From the cell containing the given text, extract its center point as [X, Y] coordinate. 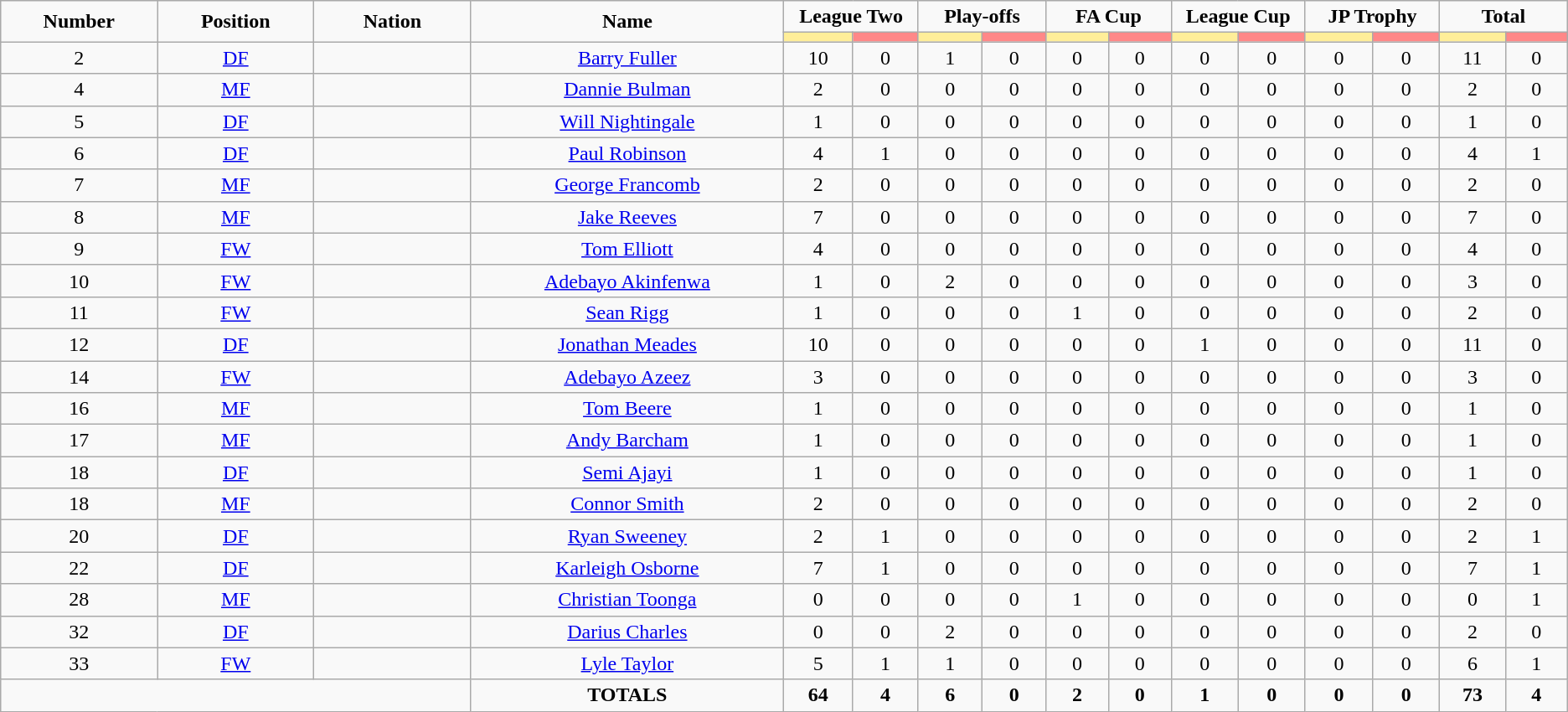
16 [79, 409]
Semi Ajayi [627, 472]
Number [79, 22]
Jake Reeves [627, 217]
League Two [851, 17]
Tom Elliott [627, 249]
Name [627, 22]
Total [1504, 17]
JP Trophy [1372, 17]
Ryan Sweeney [627, 536]
Adebayo Azeez [627, 376]
20 [79, 536]
Connor Smith [627, 504]
FA Cup [1109, 17]
12 [79, 344]
Lyle Taylor [627, 663]
Dannie Bulman [627, 90]
TOTALS [627, 695]
22 [79, 568]
Paul Robinson [627, 153]
Karleigh Osborne [627, 568]
73 [1473, 695]
Will Nightingale [627, 121]
George Francomb [627, 185]
Jonathan Meades [627, 344]
Darius Charles [627, 632]
Andy Barcham [627, 441]
14 [79, 376]
Barry Fuller [627, 58]
64 [818, 695]
Tom Beere [627, 409]
8 [79, 217]
Position [236, 22]
Christian Toonga [627, 600]
League Cup [1238, 17]
Play-offs [982, 17]
17 [79, 441]
Sean Rigg [627, 312]
33 [79, 663]
Adebayo Akinfenwa [627, 281]
28 [79, 600]
32 [79, 632]
Nation [392, 22]
9 [79, 249]
